Locate the cell with the specified text and output its (x, y) center coordinate. 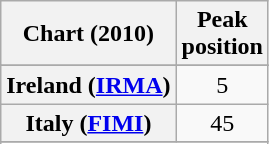
Italy (FIMI) (88, 123)
Ireland (IRMA) (88, 85)
Chart (2010) (88, 34)
Peakposition (222, 34)
45 (222, 123)
5 (222, 85)
